Pinpoint the cell where the given text exists, returning its (X, Y) midpoint coordinate. 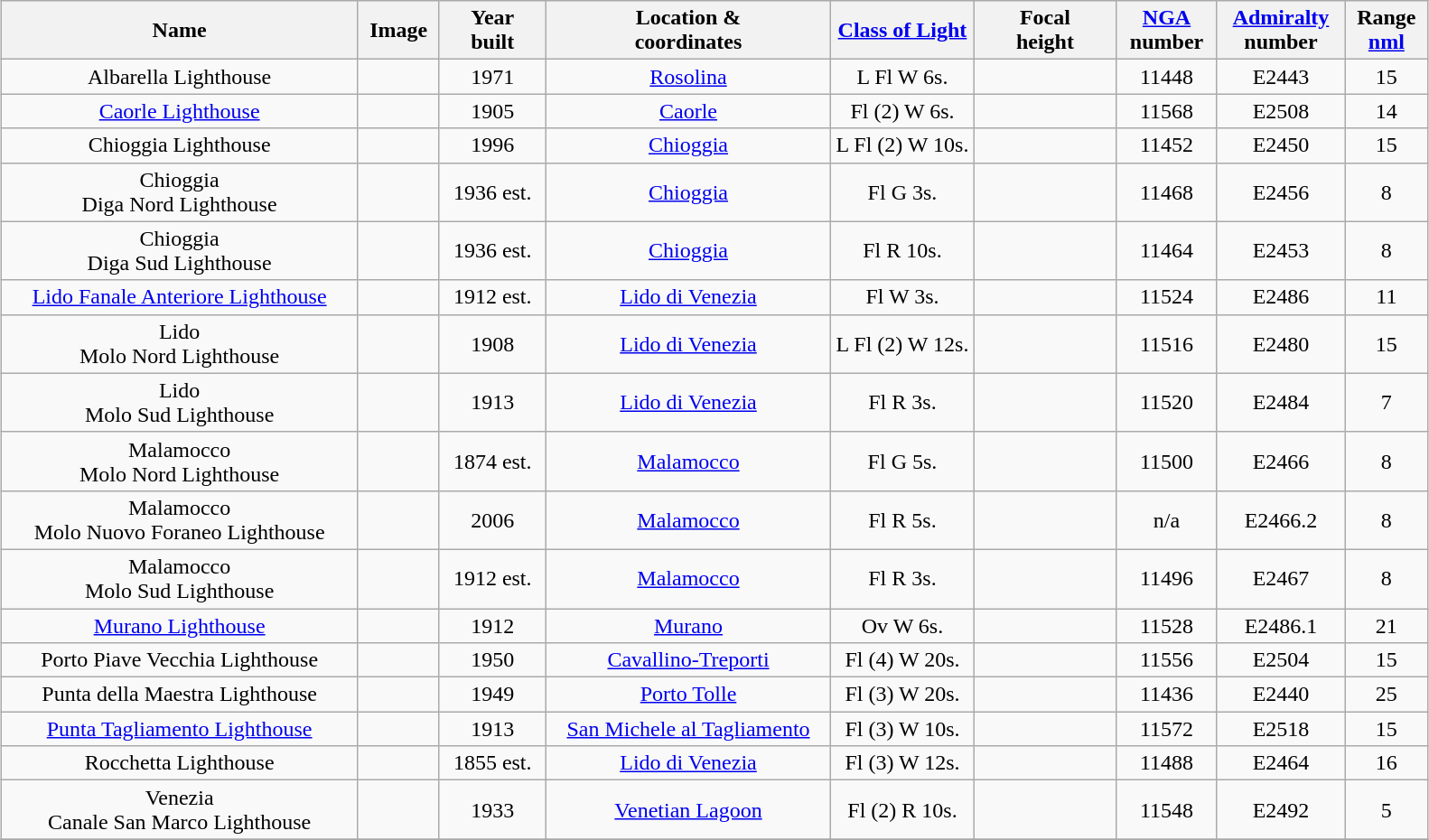
Fl G 5s. (902, 461)
E2486 (1281, 297)
Chioggia Lighthouse (179, 145)
Fl R 10s. (902, 251)
Ov W 6s. (902, 626)
1996 (492, 145)
11452 (1167, 145)
L Fl (2) W 12s. (902, 343)
Albarella Lighthouse (179, 77)
Punta della Maestra Lighthouse (179, 695)
E2453 (1281, 251)
Caorle (688, 111)
11 (1387, 297)
Porto Tolle (688, 695)
11500 (1167, 461)
E2456 (1281, 191)
MalamoccoMolo Sud Lighthouse (179, 578)
5 (1387, 809)
21 (1387, 626)
Location & coordinates (688, 31)
1855 est. (492, 763)
Murano Lighthouse (179, 626)
MalamoccoMolo Nuovo Foraneo Lighthouse (179, 520)
Rosolina (688, 77)
Rangenml (1387, 31)
E2484 (1281, 403)
2006 (492, 520)
E2466.2 (1281, 520)
1874 est. (492, 461)
11496 (1167, 578)
Fl (2) R 10s. (902, 809)
ChioggiaDiga Nord Lighthouse (179, 191)
1950 (492, 660)
1912 (492, 626)
1933 (492, 809)
Cavallino-Treporti (688, 660)
1949 (492, 695)
Fl G 3s. (902, 191)
Murano (688, 626)
11548 (1167, 809)
Porto Piave Vecchia Lighthouse (179, 660)
LidoMolo Sud Lighthouse (179, 403)
NGAnumber (1167, 31)
L Fl (2) W 10s. (902, 145)
Yearbuilt (492, 31)
Class of Light (902, 31)
Focalheight (1045, 31)
E2480 (1281, 343)
1971 (492, 77)
16 (1387, 763)
11468 (1167, 191)
11556 (1167, 660)
LidoMolo Nord Lighthouse (179, 343)
1908 (492, 343)
14 (1387, 111)
E2464 (1281, 763)
Venetian Lagoon (688, 809)
E2440 (1281, 695)
Caorle Lighthouse (179, 111)
E2492 (1281, 809)
11516 (1167, 343)
ChioggiaDiga Sud Lighthouse (179, 251)
VeneziaCanale San Marco Lighthouse (179, 809)
11568 (1167, 111)
E2450 (1281, 145)
E2504 (1281, 660)
E2486.1 (1281, 626)
11572 (1167, 729)
11436 (1167, 695)
Fl (3) W 10s. (902, 729)
E2443 (1281, 77)
E2518 (1281, 729)
Rocchetta Lighthouse (179, 763)
Admiraltynumber (1281, 31)
11488 (1167, 763)
7 (1387, 403)
Fl (4) W 20s. (902, 660)
L Fl W 6s. (902, 77)
MalamoccoMolo Nord Lighthouse (179, 461)
11520 (1167, 403)
E2467 (1281, 578)
11448 (1167, 77)
Fl W 3s. (902, 297)
San Michele al Tagliamento (688, 729)
E2508 (1281, 111)
Fl R 5s. (902, 520)
11524 (1167, 297)
Name (179, 31)
Fl (2) W 6s. (902, 111)
25 (1387, 695)
Fl (3) W 20s. (902, 695)
E2466 (1281, 461)
Lido Fanale Anteriore Lighthouse (179, 297)
11464 (1167, 251)
Image (398, 31)
11528 (1167, 626)
n/a (1167, 520)
Punta Tagliamento Lighthouse (179, 729)
1905 (492, 111)
Fl (3) W 12s. (902, 763)
